Return [X, Y] of the center of cell containing provided text 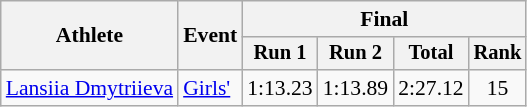
1:13.89 [356, 88]
Athlete [90, 36]
Girls' [210, 88]
15 [498, 88]
Rank [498, 54]
2:27.12 [430, 88]
1:13.23 [280, 88]
Event [210, 36]
Lansiia Dmytriieva [90, 88]
Run 2 [356, 54]
Final [384, 19]
Run 1 [280, 54]
Total [430, 54]
